Extract the (x, y) coordinate from the center of the cell holding the provided text.  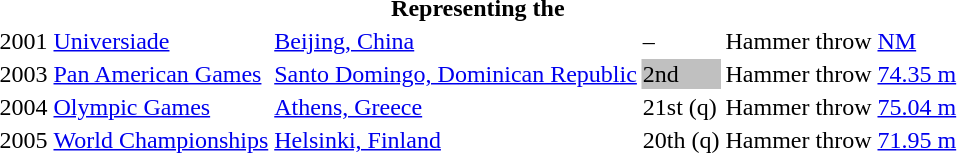
Beijing, China (456, 41)
2nd (681, 74)
21st (q) (681, 107)
Pan American Games (161, 74)
Universiade (161, 41)
– (681, 41)
Athens, Greece (456, 107)
Olympic Games (161, 107)
Santo Domingo, Dominican Republic (456, 74)
